Search for the cell housing the specified text and yield its [x, y] center coordinate. 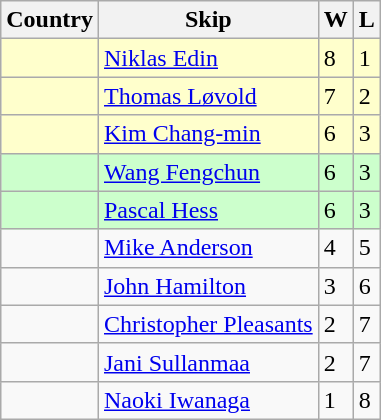
Thomas Løvold [208, 96]
Skip [208, 20]
Mike Anderson [208, 248]
Jani Sullanmaa [208, 362]
John Hamilton [208, 286]
Niklas Edin [208, 58]
Wang Fengchun [208, 172]
Pascal Hess [208, 210]
L [366, 20]
Country [50, 20]
Naoki Iwanaga [208, 400]
Kim Chang-min [208, 134]
5 [366, 248]
4 [336, 248]
W [336, 20]
Christopher Pleasants [208, 324]
